Determine the (x, y) coordinate at the center of the cell enclosing the given text.  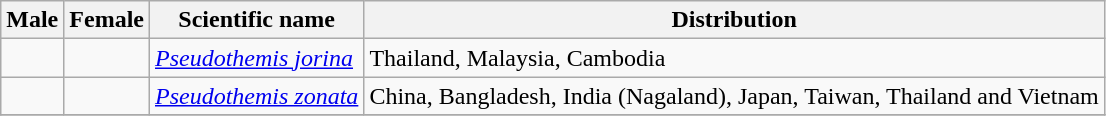
Thailand, Malaysia, Cambodia (734, 58)
Pseudothemis jorina (256, 58)
China, Bangladesh, India (Nagaland), Japan, Taiwan, Thailand and Vietnam (734, 96)
Scientific name (256, 20)
Pseudothemis zonata (256, 96)
Male (32, 20)
Female (107, 20)
Distribution (734, 20)
